Find where the given text appears and provide that cell's center as [x, y] coordinate. 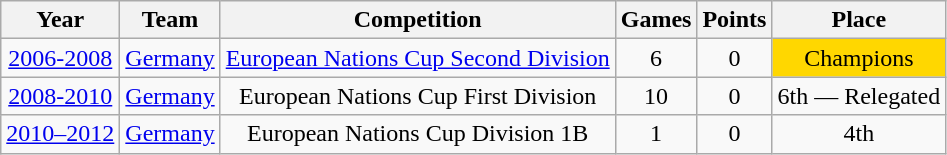
Games [656, 20]
Team [170, 20]
4th [859, 134]
2006-2008 [60, 58]
6 [656, 58]
1 [656, 134]
European Nations Cup First Division [418, 96]
Place [859, 20]
Champions [859, 58]
2008-2010 [60, 96]
10 [656, 96]
2010–2012 [60, 134]
European Nations Cup Division 1B [418, 134]
European Nations Cup Second Division [418, 58]
Points [734, 20]
Competition [418, 20]
6th — Relegated [859, 96]
Year [60, 20]
